For the text-containing cell, return its midpoint in (x, y) coordinate format. 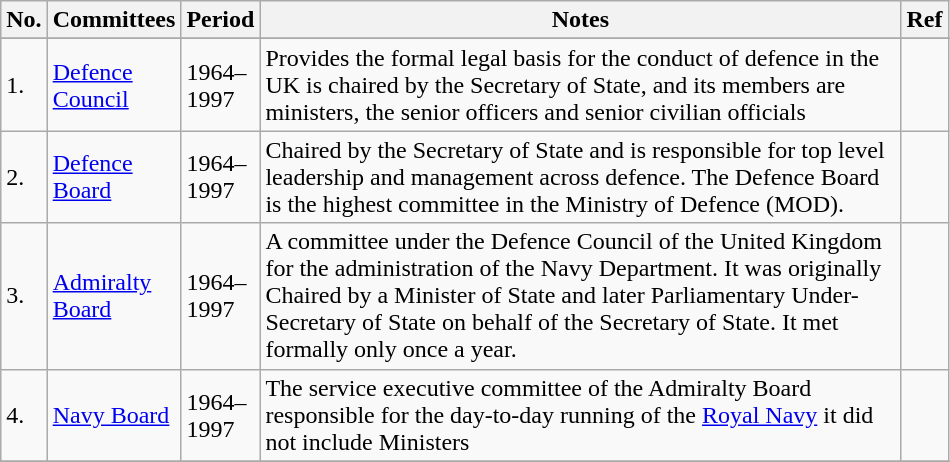
Admiralty Board (114, 296)
Ref (924, 20)
4. (24, 415)
2. (24, 177)
3. (24, 296)
Defence Council (114, 85)
Navy Board (114, 415)
The service executive committee of the Admiralty Board responsible for the day-to-day running of the Royal Navy it did not include Ministers (580, 415)
Committees (114, 20)
1. (24, 85)
No. (24, 20)
Period (220, 20)
Notes (580, 20)
Defence Board (114, 177)
